Find where the given text appears and provide that cell's center as [x, y] coordinate. 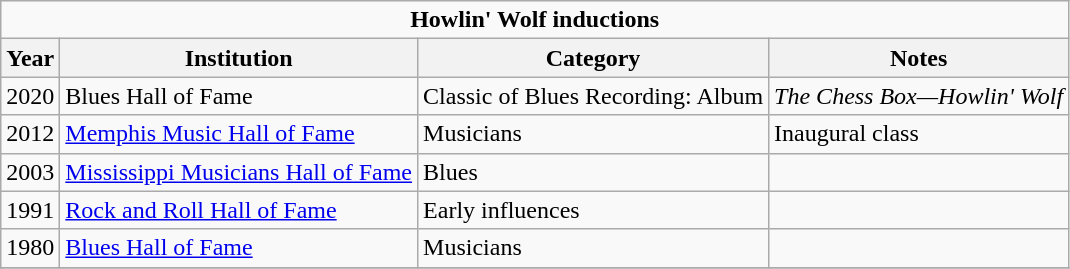
Memphis Music Hall of Fame [239, 134]
Classic of Blues Recording: Album [594, 96]
2012 [30, 134]
Mississippi Musicians Hall of Fame [239, 172]
Howlin' Wolf inductions [535, 20]
2020 [30, 96]
Early influences [594, 210]
Inaugural class [919, 134]
1980 [30, 248]
Blues [594, 172]
Category [594, 58]
1991 [30, 210]
Year [30, 58]
The Chess Box—Howlin' Wolf [919, 96]
Notes [919, 58]
Institution [239, 58]
Rock and Roll Hall of Fame [239, 210]
2003 [30, 172]
